Detect which cell encompasses the target text, then output its [X, Y] center coordinate. 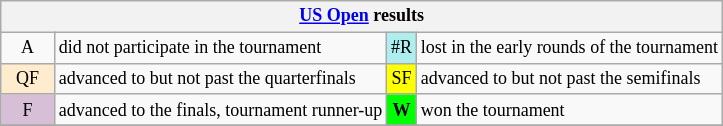
QF [28, 78]
SF [402, 78]
A [28, 48]
advanced to but not past the quarterfinals [220, 78]
advanced to but not past the semifinals [569, 78]
did not participate in the tournament [220, 48]
advanced to the finals, tournament runner-up [220, 110]
F [28, 110]
lost in the early rounds of the tournament [569, 48]
won the tournament [569, 110]
W [402, 110]
US Open results [362, 16]
#R [402, 48]
